Identify which cell holds the provided text, then report its (X, Y) central coordinate. 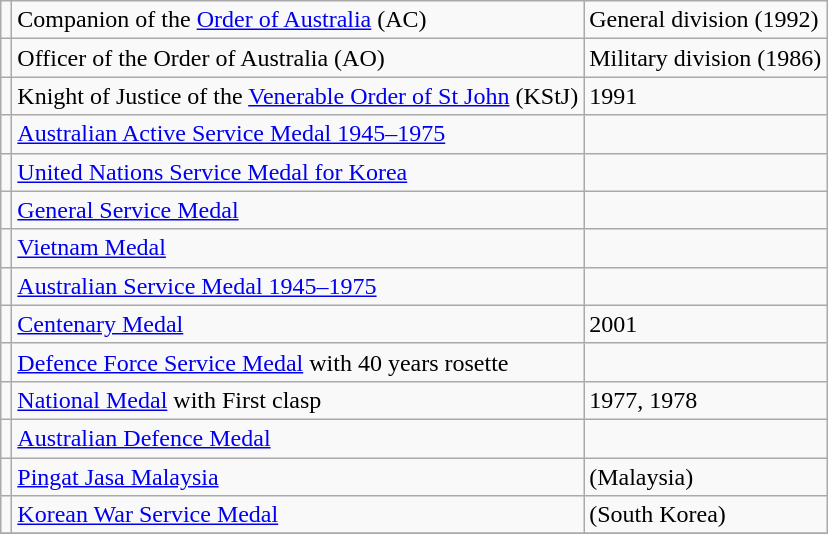
Australian Service Medal 1945–1975 (298, 286)
2001 (706, 324)
United Nations Service Medal for Korea (298, 172)
Centenary Medal (298, 324)
1991 (706, 96)
(Malaysia) (706, 477)
National Medal with First clasp (298, 400)
Defence Force Service Medal with 40 years rosette (298, 362)
Companion of the Order of Australia (AC) (298, 20)
Pingat Jasa Malaysia (298, 477)
Australian Defence Medal (298, 438)
Vietnam Medal (298, 248)
General Service Medal (298, 210)
Officer of the Order of Australia (AO) (298, 58)
Australian Active Service Medal 1945–1975 (298, 134)
1977, 1978 (706, 400)
(South Korea) (706, 515)
Knight of Justice of the Venerable Order of St John (KStJ) (298, 96)
General division (1992) (706, 20)
Military division (1986) (706, 58)
Korean War Service Medal (298, 515)
